From the cell containing the given text, extract its center point as (X, Y) coordinate. 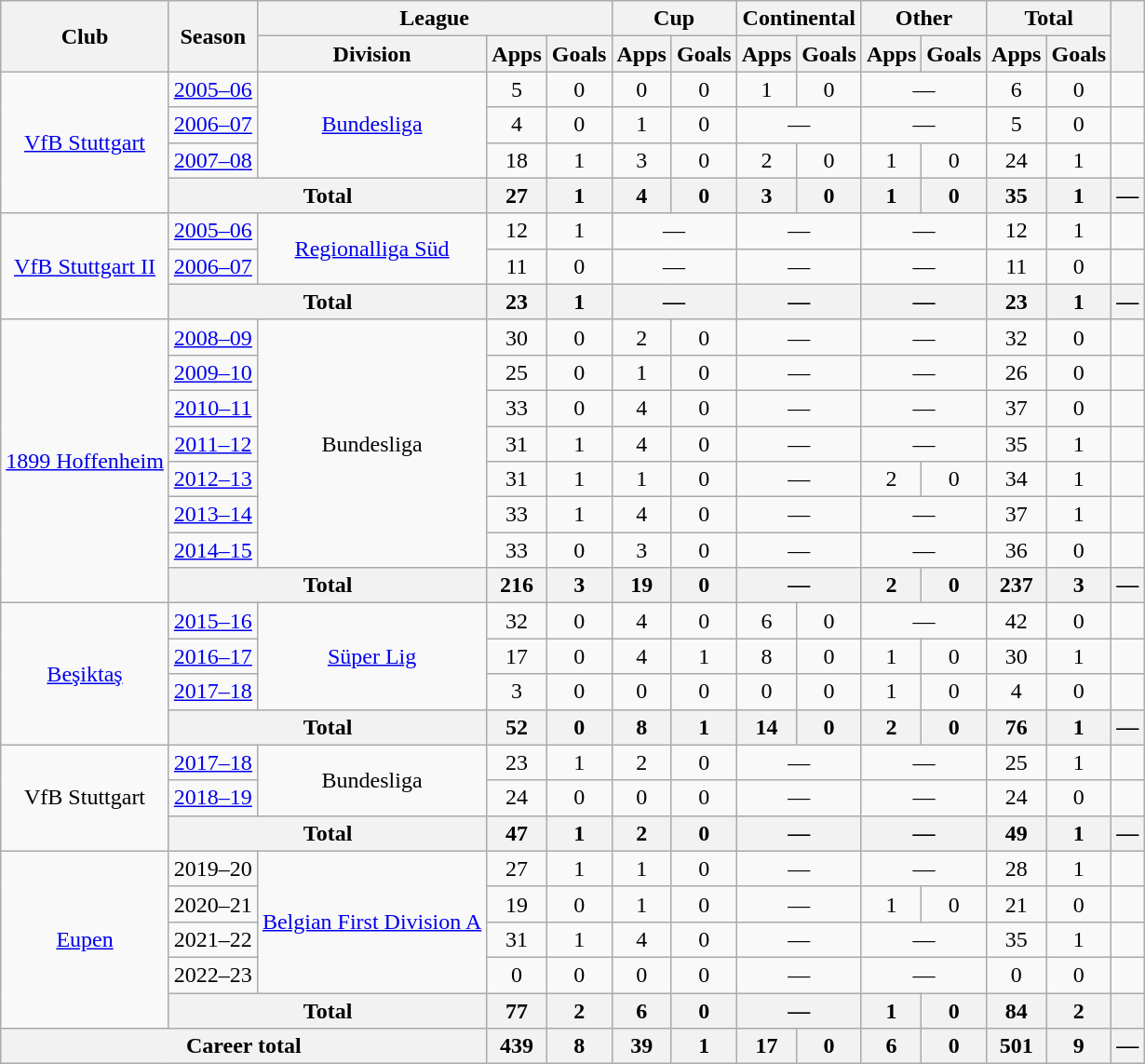
2015–16 (212, 621)
2010–11 (212, 408)
9 (1079, 1046)
1899 Hoffenheim (86, 461)
Career total (244, 1046)
77 (517, 1010)
Beşiktaş (86, 674)
Cup (674, 19)
28 (1017, 869)
2021–22 (212, 939)
42 (1017, 621)
237 (1017, 586)
Belgian First Division A (371, 922)
2014–15 (212, 550)
14 (766, 727)
VfB Stuttgart II (86, 266)
2018–19 (212, 798)
36 (1017, 550)
Continental (799, 19)
Other (923, 19)
439 (517, 1046)
84 (1017, 1010)
39 (641, 1046)
34 (1017, 479)
2011–12 (212, 444)
52 (517, 727)
2007–08 (212, 160)
Club (86, 36)
76 (1017, 727)
2012–13 (212, 479)
2016–17 (212, 656)
Eupen (86, 939)
2019–20 (212, 869)
Season (212, 36)
501 (1017, 1046)
26 (1017, 372)
2009–10 (212, 372)
Division (371, 54)
18 (517, 160)
216 (517, 586)
Regionalliga Süd (371, 249)
21 (1017, 904)
2020–21 (212, 904)
47 (517, 833)
49 (1017, 833)
2008–09 (212, 337)
2022–23 (212, 975)
Süper Lig (371, 656)
League (434, 19)
2013–14 (212, 515)
